Find where the given text appears and provide that cell's center as (x, y) coordinate. 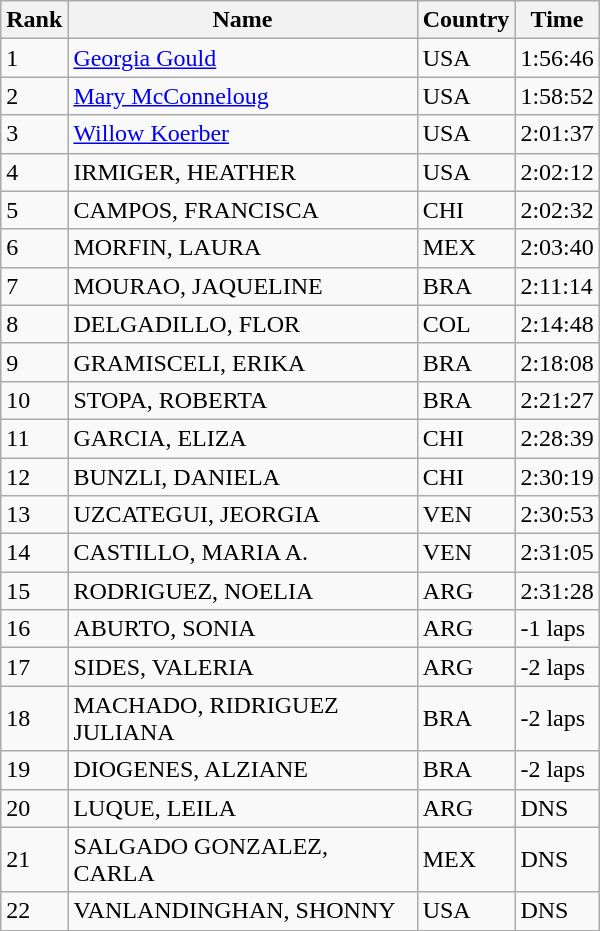
6 (34, 248)
Willow Koerber (242, 134)
MOURAO, JAQUELINE (242, 286)
16 (34, 629)
2:01:37 (557, 134)
19 (34, 770)
CAMPOS, FRANCISCA (242, 210)
DELGADILLO, FLOR (242, 324)
Name (242, 20)
11 (34, 438)
MACHADO, RIDRIGUEZ JULIANA (242, 718)
ABURTO, SONIA (242, 629)
7 (34, 286)
9 (34, 362)
2:02:12 (557, 172)
18 (34, 718)
8 (34, 324)
2:31:05 (557, 553)
2:02:32 (557, 210)
DIOGENES, ALZIANE (242, 770)
UZCATEGUI, JEORGIA (242, 515)
1:58:52 (557, 96)
STOPA, ROBERTA (242, 400)
CASTILLO, MARIA A. (242, 553)
SALGADO GONZALEZ, CARLA (242, 860)
Georgia Gould (242, 58)
2:18:08 (557, 362)
15 (34, 591)
3 (34, 134)
4 (34, 172)
2:21:27 (557, 400)
2:30:19 (557, 477)
14 (34, 553)
2:31:28 (557, 591)
GRAMISCELI, ERIKA (242, 362)
12 (34, 477)
2:28:39 (557, 438)
Mary McConneloug (242, 96)
21 (34, 860)
10 (34, 400)
20 (34, 808)
Time (557, 20)
COL (466, 324)
2:14:48 (557, 324)
2:30:53 (557, 515)
MORFIN, LAURA (242, 248)
BUNZLI, DANIELA (242, 477)
13 (34, 515)
1:56:46 (557, 58)
IRMIGER, HEATHER (242, 172)
2 (34, 96)
LUQUE, LEILA (242, 808)
SIDES, VALERIA (242, 667)
Country (466, 20)
-1 laps (557, 629)
GARCIA, ELIZA (242, 438)
Rank (34, 20)
5 (34, 210)
2:03:40 (557, 248)
1 (34, 58)
2:11:14 (557, 286)
17 (34, 667)
RODRIGUEZ, NOELIA (242, 591)
22 (34, 911)
VANLANDINGHAN, SHONNY (242, 911)
